Determine the (x, y) coordinate at the center of the cell enclosing the given text.  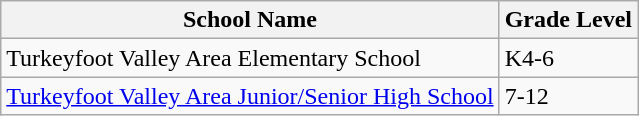
K4-6 (568, 58)
School Name (250, 20)
7-12 (568, 96)
Grade Level (568, 20)
Turkeyfoot Valley Area Junior/Senior High School (250, 96)
Turkeyfoot Valley Area Elementary School (250, 58)
